Detect which cell encompasses the target text, then output its (x, y) center coordinate. 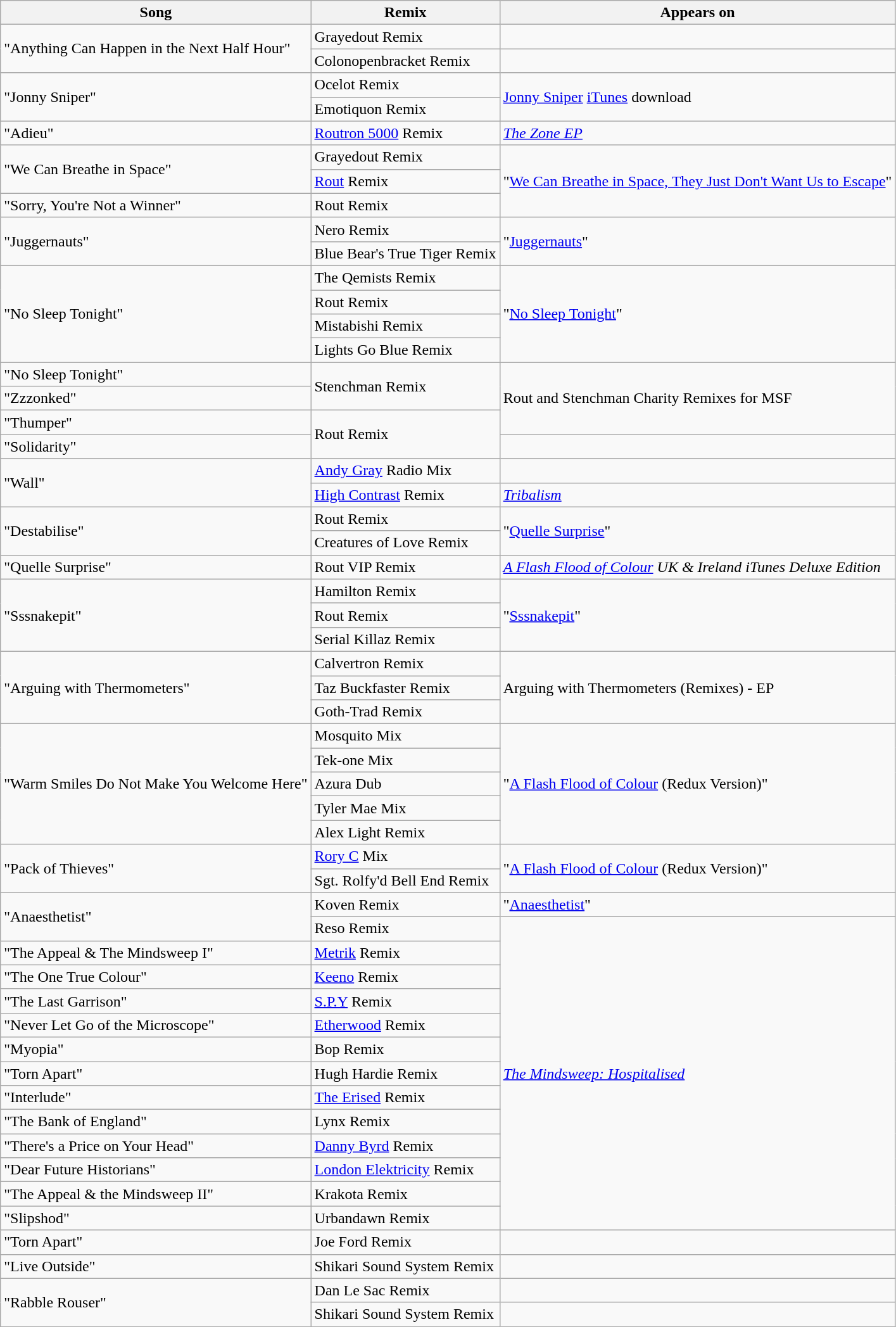
Krakota Remix (405, 1194)
Dan Le Sac Remix (405, 1290)
"Rabble Rouser" (156, 1302)
Joe Ford Remix (405, 1242)
"There's a Price on Your Head" (156, 1146)
Hugh Hardie Remix (405, 1074)
Sgt. Rolfy'd Bell End Remix (405, 880)
High Contrast Remix (405, 495)
Andy Gray Radio Mix (405, 471)
Creatures of Love Remix (405, 543)
"Arguing with Thermometers" (156, 687)
Tribalism (698, 495)
S.P.Y Remix (405, 1001)
Mosquito Mix (405, 736)
The Qemists Remix (405, 277)
Arguing with Thermometers (Remixes) - EP (698, 687)
Danny Byrd Remix (405, 1146)
Koven Remix (405, 905)
"Never Let Go of the Microscope" (156, 1025)
Urbandawn Remix (405, 1218)
"Thumper" (156, 422)
Taz Buckfaster Remix (405, 687)
"Sorry, You're Not a Winner" (156, 205)
"Anything Can Happen in the Next Half Hour" (156, 49)
"Dear Future Historians" (156, 1170)
Routron 5000 Remix (405, 133)
Rout and Stenchman Charity Remixes for MSF (698, 398)
Emotiquon Remix (405, 109)
Ocelot Remix (405, 85)
Nero Remix (405, 229)
"Jonny Sniper" (156, 97)
"Slipshod" (156, 1218)
The Mindsweep: Hospitalised (698, 1073)
Alex Light Remix (405, 832)
"Destabilise" (156, 531)
Goth-Trad Remix (405, 712)
"Interlude" (156, 1098)
Keeno Remix (405, 977)
"Adieu" (156, 133)
"Myopia" (156, 1049)
Azura Dub (405, 784)
Serial Killaz Remix (405, 639)
Tyler Mae Mix (405, 808)
"Warm Smiles Do Not Make You Welcome Here" (156, 784)
A Flash Flood of Colour UK & Ireland iTunes Deluxe Edition (698, 567)
Metrik Remix (405, 953)
"The Appeal & the Mindsweep II" (156, 1194)
"Wall" (156, 483)
Lynx Remix (405, 1122)
Lights Go Blue Remix (405, 350)
Appears on (698, 13)
Remix (405, 13)
"Zzzonked" (156, 398)
Reso Remix (405, 929)
"Live Outside" (156, 1266)
Calvertron Remix (405, 663)
Jonny Sniper iTunes download (698, 97)
The Zone EP (698, 133)
"Solidarity" (156, 447)
Etherwood Remix (405, 1025)
Rory C Mix (405, 856)
Tek-one Mix (405, 760)
Colonopenbracket Remix (405, 61)
London Elektricity Remix (405, 1170)
Rout VIP Remix (405, 567)
Mistabishi Remix (405, 326)
Blue Bear's True Tiger Remix (405, 253)
"The One True Colour" (156, 977)
Song (156, 13)
Stenchman Remix (405, 386)
"The Appeal & The Mindsweep I" (156, 953)
"Pack of Thieves" (156, 868)
"We Can Breathe in Space" (156, 169)
The Erised Remix (405, 1098)
"The Bank of England" (156, 1122)
"We Can Breathe in Space, They Just Don't Want Us to Escape" (698, 181)
Bop Remix (405, 1049)
"The Last Garrison" (156, 1001)
Hamilton Remix (405, 591)
